Extract the [x, y] coordinate from the center of the cell holding the provided text.  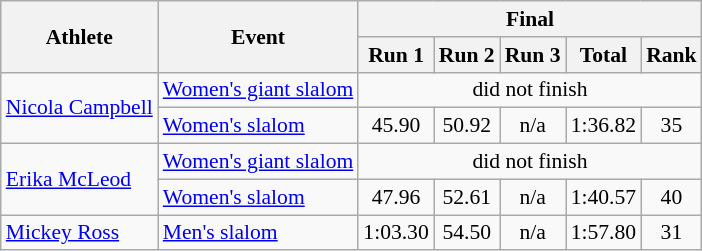
Total [604, 55]
52.61 [467, 197]
47.96 [396, 197]
Nicola Campbell [80, 108]
1:36.82 [604, 126]
Event [258, 36]
50.92 [467, 126]
1:03.30 [396, 233]
Men's slalom [258, 233]
54.50 [467, 233]
1:40.57 [604, 197]
Run 1 [396, 55]
Final [530, 19]
35 [672, 126]
Erika McLeod [80, 180]
40 [672, 197]
Run 3 [533, 55]
45.90 [396, 126]
Rank [672, 55]
Athlete [80, 36]
Run 2 [467, 55]
Mickey Ross [80, 233]
31 [672, 233]
1:57.80 [604, 233]
